Identify which cell holds the provided text, then report its (X, Y) central coordinate. 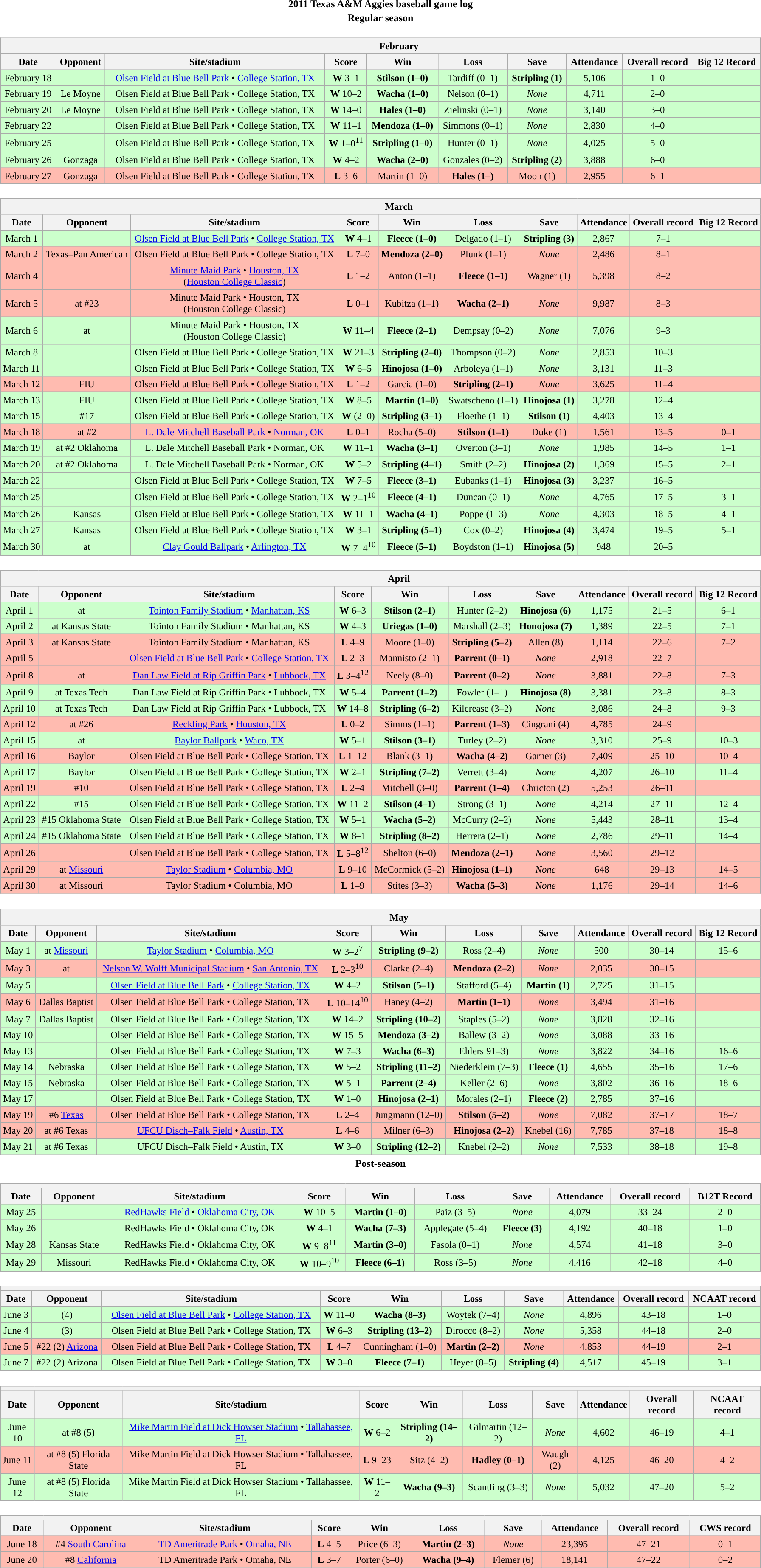
4,125 (603, 1460)
W 1–0 (347, 1099)
McCormick (5–2) (409, 870)
Stripling (8–2) (409, 836)
4,025 (595, 143)
Blank (3–1) (409, 756)
Stripling (5–1) (412, 530)
Fleece (4–1) (412, 497)
May 3 (18, 968)
Fleece (6–1) (380, 1263)
L 3–412 (352, 675)
648 (602, 870)
14–4 (728, 836)
Thompson (0–2) (483, 352)
4,079 (580, 1212)
3,278 (603, 400)
Hinojosa (8) (545, 692)
Wacha (9–3) (429, 1487)
31–15 (662, 985)
Allen (8) (545, 642)
3,310 (602, 740)
W 11–4 (358, 331)
44–18 (653, 1331)
Chricton (2) (545, 788)
16–6 (728, 1051)
L 2–310 (347, 968)
5,106 (595, 78)
May 28 (21, 1245)
W 10–910 (319, 1263)
Plunk (1–1) (483, 254)
43–18 (653, 1315)
May 10 (18, 1035)
Stripling (2) (537, 160)
Dempsay (0–2) (483, 331)
Rocha (5–0) (412, 432)
Wacha (1–0) (403, 94)
Uriegas (1–0) (409, 626)
20–5 (663, 547)
April 22 (20, 804)
47–20 (662, 1487)
1,389 (602, 626)
17–6 (728, 1067)
5,032 (603, 1487)
Applegate (5–4) (455, 1228)
Duke (1) (550, 432)
Staples (5–2) (484, 1019)
10–4 (728, 756)
1,175 (602, 611)
W 8–5 (358, 400)
Stripling (2–0) (412, 352)
March 6 (22, 331)
47–21 (648, 1544)
Stripling (5–2) (482, 642)
Flemer (6) (513, 1560)
Smith (2–2) (483, 464)
29–11 (662, 836)
Nelson W. Wolff Municipal Stadium • San Antonio, TX (211, 968)
March 19 (22, 448)
Fasola (0–1) (455, 1245)
February (380, 46)
#17 (87, 417)
Stilson (5–2) (484, 1115)
W 15–5 (347, 1035)
46–20 (662, 1460)
February 27 (28, 176)
Hinojosa (2–1) (409, 1099)
Garner (3) (545, 756)
Kansas State (74, 1245)
February 25 (28, 143)
April 24 (20, 836)
March 20 (22, 464)
June 18 (22, 1544)
March 4 (22, 276)
Gilmartin (12–2) (498, 1433)
Wacha (9–4) (448, 1560)
June 12 (17, 1487)
March 18 (22, 432)
3,140 (595, 110)
Eubanks (1–1) (483, 480)
28–11 (662, 820)
Clarke (2–4) (409, 968)
W 3–27 (347, 950)
(4) (67, 1315)
May 15 (18, 1083)
Hinojosa (4) (550, 530)
Mendoza (2–2) (484, 968)
5,253 (602, 788)
4,655 (601, 1067)
34–16 (662, 1051)
Honojosa (7) (545, 626)
#15 (81, 804)
Gonzales (0–2) (473, 160)
Fleece (1) (548, 1067)
Cingrani (4) (545, 724)
April 8 (20, 675)
April 15 (20, 740)
4,207 (602, 772)
Marshall (2–3) (482, 626)
April 1 (20, 611)
W 10–2 (346, 94)
May 21 (18, 1147)
Waugh (2) (555, 1460)
B12T Record (725, 1196)
37–16 (662, 1099)
2,830 (595, 126)
#10 (81, 788)
16–5 (663, 480)
14–6 (728, 886)
22–7 (662, 659)
23,395 (575, 1544)
2,785 (601, 1099)
(3) (67, 1331)
3,131 (603, 369)
W (2–0) (358, 417)
7,785 (601, 1131)
Wacha (2–0) (403, 160)
Stilson (4–1) (409, 804)
Parrent (0–1) (482, 659)
Cunningham (1–0) (400, 1347)
22–5 (662, 626)
3,237 (603, 480)
Fleece (2–1) (412, 331)
2,918 (602, 659)
5,358 (591, 1331)
3,822 (601, 1051)
13–5 (663, 432)
May 1 (18, 950)
3,828 (601, 1019)
Mendoza (2–1) (482, 853)
21–5 (662, 611)
18–5 (663, 514)
L 9–10 (352, 870)
Wacha (4–2) (482, 756)
Stripling (3) (550, 238)
45–19 (653, 1363)
Martin (2–2) (473, 1347)
April 26 (20, 853)
W 9–811 (319, 1245)
Wacha (7–3) (380, 1228)
33–24 (651, 1212)
Shelton (6–0) (409, 853)
Fleece (7–1) (400, 1363)
W 14–8 (352, 708)
4,192 (580, 1228)
Missouri (74, 1263)
February 20 (28, 110)
Hinojosa (1–0) (412, 369)
Stilson (3–1) (409, 740)
3,381 (602, 692)
Hinojosa (1) (550, 400)
Garcia (1–0) (412, 384)
Ballew (3–2) (484, 1035)
4,303 (603, 514)
46–19 (662, 1433)
3,086 (602, 708)
May 29 (21, 1263)
Fleece (1–1) (483, 276)
Stafford (5–4) (484, 985)
26–11 (662, 788)
Paiz (3–5) (455, 1212)
Ross (2–4) (484, 950)
February 18 (28, 78)
Stripling (1–0) (403, 143)
7,533 (601, 1147)
5–1 (729, 530)
Fleece (5–1) (412, 547)
L 4–6 (347, 1131)
March 1 (22, 238)
35–16 (662, 1067)
Hunter (0–1) (473, 143)
June 4 (16, 1331)
Mendoza (2–0) (412, 254)
4,403 (603, 417)
May 26 (21, 1228)
March (380, 206)
Wacha (6–3) (409, 1051)
W 5–4 (352, 692)
Martin (2–3) (448, 1544)
Morales (2–1) (484, 1099)
McCurry (2–2) (482, 820)
Mitchell (3–0) (409, 788)
2,725 (601, 985)
Price (6–3) (380, 1544)
May 5 (18, 985)
3,888 (595, 160)
19–8 (728, 1147)
W 11–0 (339, 1315)
May 25 (21, 1212)
Poppe (1–3) (483, 514)
3,088 (601, 1035)
Fowler (1–1) (482, 692)
L 4–9 (352, 642)
5,398 (603, 276)
18,141 (575, 1560)
8–2 (663, 276)
Wacha (4–1) (412, 514)
W 1–011 (346, 143)
Parrent (1–3) (482, 724)
April 3 (20, 642)
April 12 (20, 724)
March 27 (22, 530)
Hunter (2–2) (482, 611)
Kubitza (1–1) (412, 303)
April 17 (20, 772)
Simms (1–1) (409, 724)
3,474 (603, 530)
Verrett (3–4) (482, 772)
500 (601, 950)
W 21–3 (358, 352)
L 1–12 (352, 756)
Swatscheno (1–1) (483, 400)
4,853 (591, 1347)
26–10 (662, 772)
Stripling (4) (534, 1363)
at #26 (81, 724)
Wacha (3–1) (412, 448)
Ehlers 91–3) (484, 1051)
29–14 (662, 886)
February 26 (28, 160)
1–1 (729, 448)
42–18 (651, 1263)
1,176 (602, 886)
Cox (0–2) (483, 530)
Wacha (2–1) (483, 303)
Fleece (3) (522, 1228)
Hinojosa (2–2) (484, 1131)
at #8 (5) (79, 1433)
17–5 (663, 497)
36–16 (662, 1083)
3,881 (602, 675)
11–3 (663, 369)
Niederklein (7–3) (484, 1067)
4,785 (602, 724)
27–11 (662, 804)
Floethe (1–1) (483, 417)
March 26 (22, 514)
L 4–5 (330, 1544)
L 9–23 (377, 1460)
Parrent (1–4) (482, 788)
Stilson (1–0) (403, 78)
33–16 (662, 1035)
4,416 (580, 1263)
Nelson (0–1) (473, 94)
Jungmann (12–0) (409, 1115)
Martin (1) (548, 985)
Texas–Pan American (87, 254)
June 10 (17, 1433)
Kilcrease (3–2) (482, 708)
Parrent (0–2) (482, 675)
30–14 (662, 950)
L 3–6 (346, 176)
W 14–2 (347, 1019)
7–3 (728, 675)
L 1–9 (352, 886)
30–15 (662, 968)
31–16 (662, 1002)
25–10 (662, 756)
Haney (4–2) (409, 1002)
Stripling (7–2) (409, 772)
Wacha (8–3) (400, 1315)
March 11 (22, 369)
7,409 (602, 756)
Baylor Ballpark • Waco, TX (229, 740)
9,987 (603, 303)
Martin (3–0) (380, 1245)
May 14 (18, 1067)
April 19 (20, 788)
Moore (1–0) (409, 642)
Zielinski (0–1) (473, 110)
L 0–2 (352, 724)
Reckling Park • Houston, TX (229, 724)
W 2–110 (358, 497)
W 10–5 (319, 1212)
Delgado (1–1) (483, 238)
22–6 (662, 642)
Stilson (1–1) (483, 432)
Stripling (4–1) (412, 464)
Wacha (5–2) (409, 820)
Wacha (5–3) (482, 886)
Hinojosa (6) (545, 611)
Moon (1) (537, 176)
May 20 (18, 1131)
Hinojosa (1–1) (482, 870)
18–8 (728, 1131)
2,955 (595, 176)
Milner (6–3) (409, 1131)
7,082 (601, 1115)
4,517 (591, 1363)
May 19 (18, 1115)
Knebel (16) (548, 1131)
April 2 (20, 626)
L 7–0 (358, 254)
2,867 (603, 238)
Stilson (2–1) (409, 611)
2,786 (602, 836)
Arboleya (1–1) (483, 369)
March 15 (22, 417)
Stripling (10–2) (409, 1019)
15–6 (728, 950)
0–2 (725, 1560)
W 4–3 (352, 626)
32–16 (662, 1019)
#4 South Carolina (91, 1544)
W 8–1 (352, 836)
Parrent (2–4) (409, 1083)
L 4–7 (339, 1347)
37–18 (662, 1131)
June 7 (16, 1363)
March 8 (22, 352)
Herrera (2–1) (482, 836)
Fleece (2) (548, 1099)
April 9 (20, 692)
6–0 (657, 160)
Duncan (0–1) (483, 497)
Stripling (12–2) (409, 1147)
June 11 (17, 1460)
Knebel (2–2) (484, 1147)
Clay Gould Ballpark • Arlington, TX (234, 547)
Martin (1–1) (484, 1002)
Hales (1–0) (403, 110)
Stripling (11–2) (409, 1067)
29–13 (662, 870)
Stilson (5–1) (409, 985)
Overton (3–1) (483, 448)
April 29 (20, 870)
Wagner (1) (550, 276)
2,486 (603, 254)
Hadley (0–1) (498, 1460)
March 2 (22, 254)
Boydston (1–1) (483, 547)
February 19 (28, 94)
Anton (1–1) (412, 276)
Mendoza (1–0) (403, 126)
19–5 (663, 530)
4,574 (580, 1245)
Fleece (1–0) (412, 238)
April 5 (20, 659)
4,765 (603, 497)
47–22 (648, 1560)
Turley (2–2) (482, 740)
May 7 (18, 1019)
Fleece (3–1) (412, 480)
April 23 (20, 820)
March 30 (22, 547)
Tardiff (0–1) (473, 78)
15–5 (663, 464)
24–8 (662, 708)
Stripling (3–1) (412, 417)
W 14–0 (346, 110)
37–17 (662, 1115)
W 7–410 (358, 547)
7–2 (728, 642)
Stilson (1) (550, 417)
#8 California (91, 1560)
W 7–5 (358, 480)
Stripling (1) (537, 78)
Stripling (14–2) (429, 1433)
29–12 (662, 853)
Parrent (1–2) (409, 692)
40–18 (651, 1228)
Stripling (13–2) (400, 1331)
3,802 (601, 1083)
CWS record (725, 1528)
4–2 (727, 1460)
2,035 (601, 968)
April (380, 579)
Stripling (9–2) (409, 950)
L 5–812 (352, 853)
Keller (2–6) (484, 1083)
Neely (8–0) (409, 675)
3,560 (602, 853)
Hales (1–) (473, 176)
L 10–1410 (347, 1002)
Hinojosa (5) (550, 547)
Mannisto (2–1) (409, 659)
May 17 (18, 1099)
Stripling (6–2) (409, 708)
Dirocco (8–2) (473, 1331)
Sitz (4–2) (429, 1460)
#6 Texas (66, 1115)
44–19 (653, 1347)
Stites (3–3) (409, 886)
May 13 (18, 1051)
1,561 (603, 432)
at #2 (87, 432)
18–7 (728, 1115)
April 10 (20, 708)
Stripling (2–1) (483, 384)
May 6 (18, 1002)
W 7–3 (347, 1051)
Mendoza (3–2) (409, 1035)
Scantling (3–3) (498, 1487)
Strong (3–1) (482, 804)
1,369 (603, 464)
18–6 (728, 1083)
March 5 (22, 303)
Heyer (8–5) (473, 1363)
February 22 (28, 126)
948 (603, 547)
24–9 (662, 724)
L 3–7 (330, 1560)
March 25 (22, 497)
Simmons (0–1) (473, 126)
41–18 (651, 1245)
4,214 (602, 804)
March 12 (22, 384)
L 2–3 (352, 659)
March 22 (22, 480)
8–1 (663, 254)
4,602 (603, 1433)
W 6–5 (358, 369)
June 5 (16, 1347)
5–0 (657, 143)
June 3 (16, 1315)
25–9 (662, 740)
3,494 (601, 1002)
4,896 (591, 1315)
1,114 (602, 642)
1,985 (603, 448)
2,853 (603, 352)
W 6–2 (377, 1433)
April 16 (20, 756)
5,443 (602, 820)
Ross (3–5) (455, 1263)
Porter (6–0) (380, 1560)
3,625 (603, 384)
Hinojosa (3) (550, 480)
at #23 (87, 303)
4,711 (595, 94)
7,076 (603, 331)
Hinojosa (2) (550, 464)
March 13 (22, 400)
May (380, 918)
W 2–1 (352, 772)
38–18 (662, 1147)
April 30 (20, 886)
22–8 (662, 675)
June 20 (22, 1560)
23–8 (662, 692)
5–2 (727, 1487)
Woytek (7–4) (473, 1315)
